Capture the cell that displays the provided text and extract its [x, y] central coordinate. 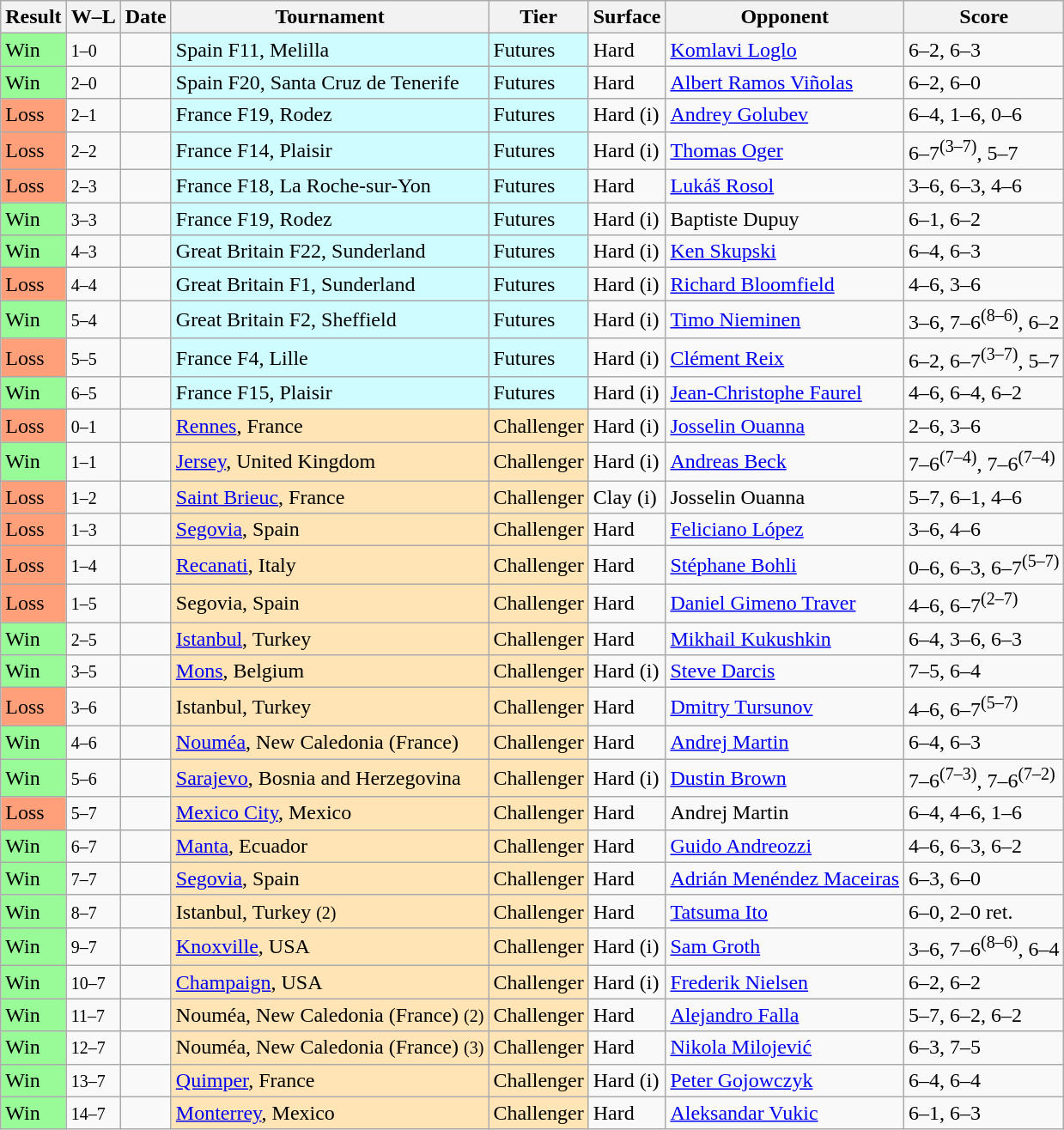
4–6, 6–4, 6–2 [984, 393]
6–4, 6–4 [984, 1080]
Nouméa, New Caledonia (France) [330, 743]
Sam Groth [785, 946]
4–6 [93, 743]
6–0, 2–0 ret. [984, 911]
Great Britain F2, Sheffield [330, 319]
Great Britain F1, Sunderland [330, 284]
3–6, 4–6 [984, 530]
4–6, 3–6 [984, 284]
5–5 [93, 357]
3–3 [93, 219]
1–3 [93, 530]
6–7 [93, 846]
6–4, 1–6, 0–6 [984, 115]
Date [146, 17]
11–7 [93, 1015]
2–6, 3–6 [984, 426]
Clay (i) [627, 497]
10–7 [93, 982]
Daniel Gimeno Traver [785, 603]
6–2, 6–7(3–7), 5–7 [984, 357]
2–2 [93, 151]
6–1, 6–3 [984, 1113]
France F18, La Roche-sur-Yon [330, 186]
Stéphane Bohli [785, 565]
4–4 [93, 284]
Andreas Beck [785, 462]
Jersey, United Kingdom [330, 462]
France F15, Plaisir [330, 393]
Richard Bloomfield [785, 284]
Spain F11, Melilla [330, 50]
Peter Gojowczyk [785, 1080]
Ken Skupski [785, 252]
Mikhail Kukushkin [785, 639]
Surface [627, 17]
Recanati, Italy [330, 565]
Mons, Belgium [330, 671]
8–7 [93, 911]
Frederik Nielsen [785, 982]
1–1 [93, 462]
Guido Andreozzi [785, 846]
0–6, 6–3, 6–7(5–7) [984, 565]
3–6, 6–3, 4–6 [984, 186]
2–1 [93, 115]
5–6 [93, 778]
5–7 [93, 813]
Rennes, France [330, 426]
4–6, 6–7(5–7) [984, 708]
Great Britain F22, Sunderland [330, 252]
6–7(3–7), 5–7 [984, 151]
Dmitry Tursunov [785, 708]
Alejandro Falla [785, 1015]
Result [33, 17]
4–6, 6–7(2–7) [984, 603]
Dustin Brown [785, 778]
7–5, 6–4 [984, 671]
6–4, 3–6, 6–3 [984, 639]
3–6, 7–6(8–6), 6–4 [984, 946]
6–2, 6–3 [984, 50]
Istanbul, Turkey (2) [330, 911]
Feliciano López [785, 530]
Manta, Ecuador [330, 846]
Tier [538, 17]
7–6(7–3), 7–6(7–2) [984, 778]
6–1, 6–2 [984, 219]
13–7 [93, 1080]
3–6, 7–6(8–6), 6–2 [984, 319]
Quimper, France [330, 1080]
Jean-Christophe Faurel [785, 393]
7–6(7–4), 7–6(7–4) [984, 462]
14–7 [93, 1113]
6–2, 6–0 [984, 82]
Andrey Golubev [785, 115]
Tournament [330, 17]
1–5 [93, 603]
Adrián Menéndez Maceiras [785, 878]
Tatsuma Ito [785, 911]
2–3 [93, 186]
6–3, 6–0 [984, 878]
0–1 [93, 426]
2–5 [93, 639]
6–5 [93, 393]
Komlavi Loglo [785, 50]
6–2, 6–2 [984, 982]
Albert Ramos Viñolas [785, 82]
Clément Reix [785, 357]
Score [984, 17]
France F4, Lille [330, 357]
Nikola Milojević [785, 1048]
5–4 [93, 319]
Thomas Oger [785, 151]
1–4 [93, 565]
Baptiste Dupuy [785, 219]
2–0 [93, 82]
4–6, 6–3, 6–2 [984, 846]
Sarajevo, Bosnia and Herzegovina [330, 778]
Opponent [785, 17]
3–5 [93, 671]
Champaign, USA [330, 982]
9–7 [93, 946]
7–7 [93, 878]
Mexico City, Mexico [330, 813]
12–7 [93, 1048]
Timo Nieminen [785, 319]
W–L [93, 17]
1–0 [93, 50]
Steve Darcis [785, 671]
Saint Brieuc, France [330, 497]
1–2 [93, 497]
France F14, Plaisir [330, 151]
5–7, 6–2, 6–2 [984, 1015]
Lukáš Rosol [785, 186]
Knoxville, USA [330, 946]
5–7, 6–1, 4–6 [984, 497]
3–6 [93, 708]
Aleksandar Vukic [785, 1113]
Monterrey, Mexico [330, 1113]
6–3, 7–5 [984, 1048]
4–3 [93, 252]
6–4, 4–6, 1–6 [984, 813]
Nouméa, New Caledonia (France) (3) [330, 1048]
Spain F20, Santa Cruz de Tenerife [330, 82]
Nouméa, New Caledonia (France) (2) [330, 1015]
